Scan for the cell matching the given text and deliver its (X, Y) coordinate at center. 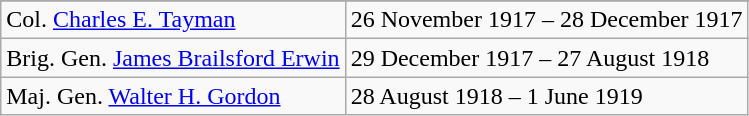
Maj. Gen. Walter H. Gordon (173, 96)
29 December 1917 – 27 August 1918 (546, 58)
26 November 1917 – 28 December 1917 (546, 20)
28 August 1918 – 1 June 1919 (546, 96)
Brig. Gen. James Brailsford Erwin (173, 58)
Col. Charles E. Tayman (173, 20)
